For the text-containing cell, return its midpoint in [x, y] coordinate format. 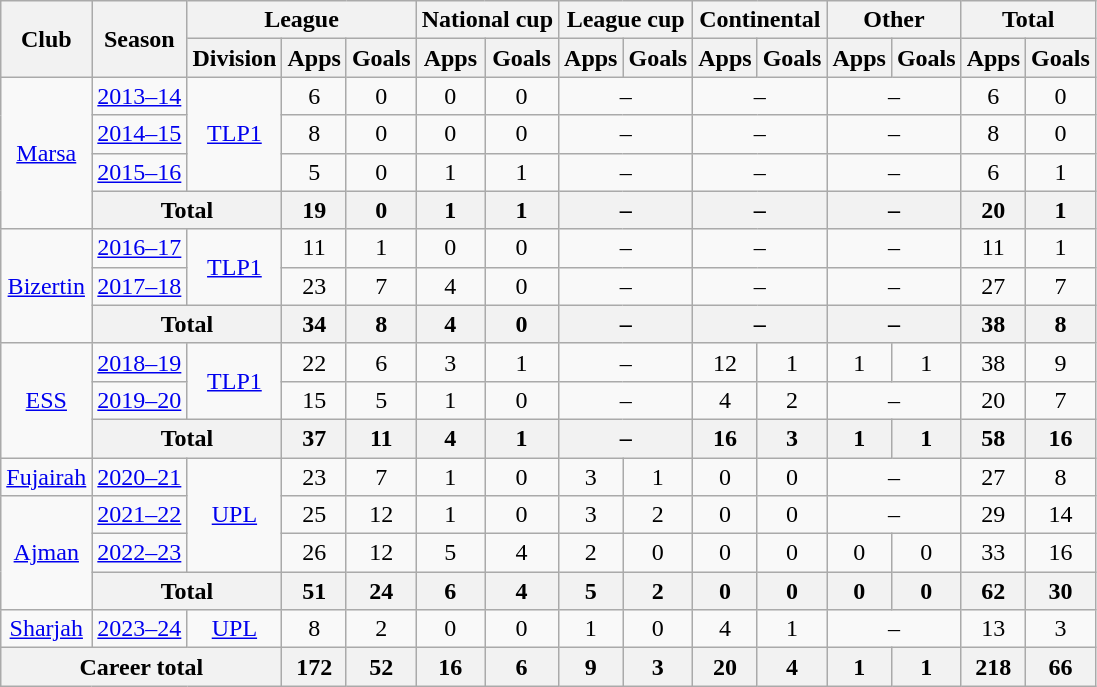
Club [46, 39]
Career total [142, 667]
League cup [626, 20]
14 [1061, 515]
66 [1061, 667]
Bizertin [46, 286]
2022–23 [140, 553]
172 [314, 667]
2020–21 [140, 477]
Marsa [46, 153]
Sharjah [46, 629]
52 [381, 667]
58 [993, 438]
19 [314, 210]
ESS [46, 400]
2018–19 [140, 362]
37 [314, 438]
Continental [760, 20]
34 [314, 324]
13 [993, 629]
2023–24 [140, 629]
2019–20 [140, 400]
Fujairah [46, 477]
Season [140, 39]
2017–18 [140, 286]
Division [234, 58]
2013–14 [140, 96]
League [302, 20]
2021–22 [140, 515]
2015–16 [140, 172]
2014–15 [140, 134]
24 [381, 591]
26 [314, 553]
62 [993, 591]
29 [993, 515]
25 [314, 515]
15 [314, 400]
Other [894, 20]
Ajman [46, 553]
218 [993, 667]
33 [993, 553]
National cup [487, 20]
51 [314, 591]
30 [1061, 591]
2016–17 [140, 248]
22 [314, 362]
